Pinpoint the cell where the given text exists, returning its [X, Y] midpoint coordinate. 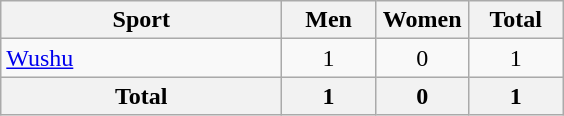
Men [329, 20]
Wushu [142, 58]
Sport [142, 20]
Women [422, 20]
